Find where the given text appears and provide that cell's center as (X, Y) coordinate. 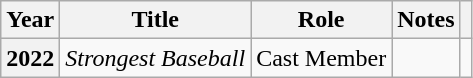
Role (322, 20)
Notes (426, 20)
Year (30, 20)
2022 (30, 58)
Strongest Baseball (156, 58)
Cast Member (322, 58)
Title (156, 20)
